For the text-containing cell, return its midpoint in (x, y) coordinate format. 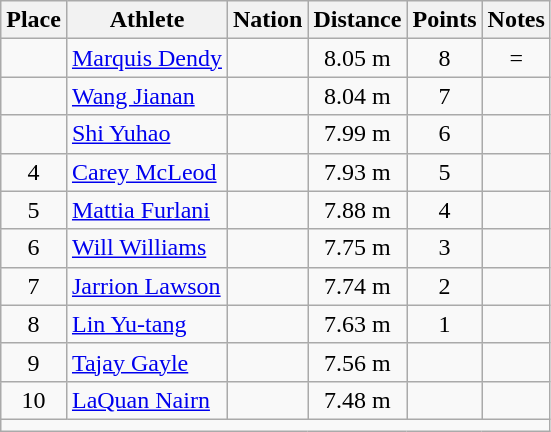
8.04 m (358, 96)
Points (444, 20)
2 (444, 286)
7.56 m (358, 362)
Jarrion Lawson (146, 286)
Place (34, 20)
= (516, 58)
Will Williams (146, 248)
Lin Yu-tang (146, 324)
Shi Yuhao (146, 134)
7.88 m (358, 210)
Distance (358, 20)
Nation (267, 20)
7.99 m (358, 134)
7.75 m (358, 248)
10 (34, 400)
Mattia Furlani (146, 210)
8.05 m (358, 58)
Wang Jianan (146, 96)
1 (444, 324)
Notes (516, 20)
Carey McLeod (146, 172)
Tajay Gayle (146, 362)
7.63 m (358, 324)
7.93 m (358, 172)
9 (34, 362)
7.74 m (358, 286)
3 (444, 248)
7.48 m (358, 400)
Marquis Dendy (146, 58)
LaQuan Nairn (146, 400)
Athlete (146, 20)
